Detect which cell encompasses the target text, then output its (x, y) center coordinate. 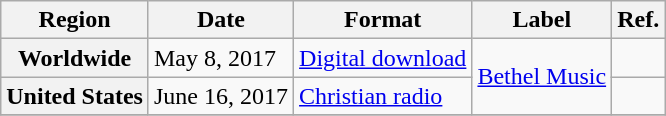
Digital download (383, 58)
Worldwide (75, 58)
Bethel Music (542, 77)
Region (75, 20)
Label (542, 20)
Ref. (638, 20)
June 16, 2017 (220, 96)
Date (220, 20)
United States (75, 96)
May 8, 2017 (220, 58)
Format (383, 20)
Christian radio (383, 96)
